Search for the cell housing the specified text and yield its [X, Y] center coordinate. 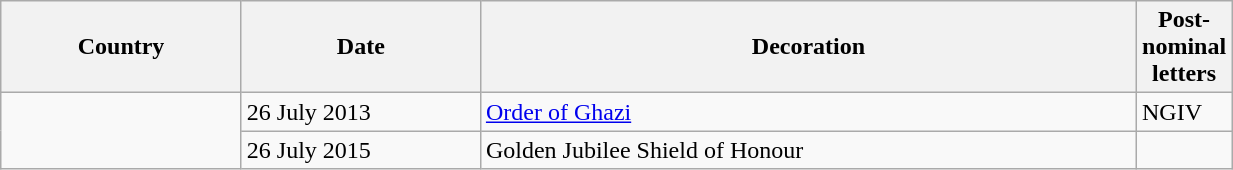
Decoration [808, 47]
Date [360, 47]
NGIV [1184, 112]
Golden Jubilee Shield of Honour [808, 150]
26 July 2015 [360, 150]
26 July 2013 [360, 112]
Order of Ghazi [808, 112]
Country [122, 47]
Post-nominal letters [1184, 47]
